Locate the cell with the specified text and output its (x, y) center coordinate. 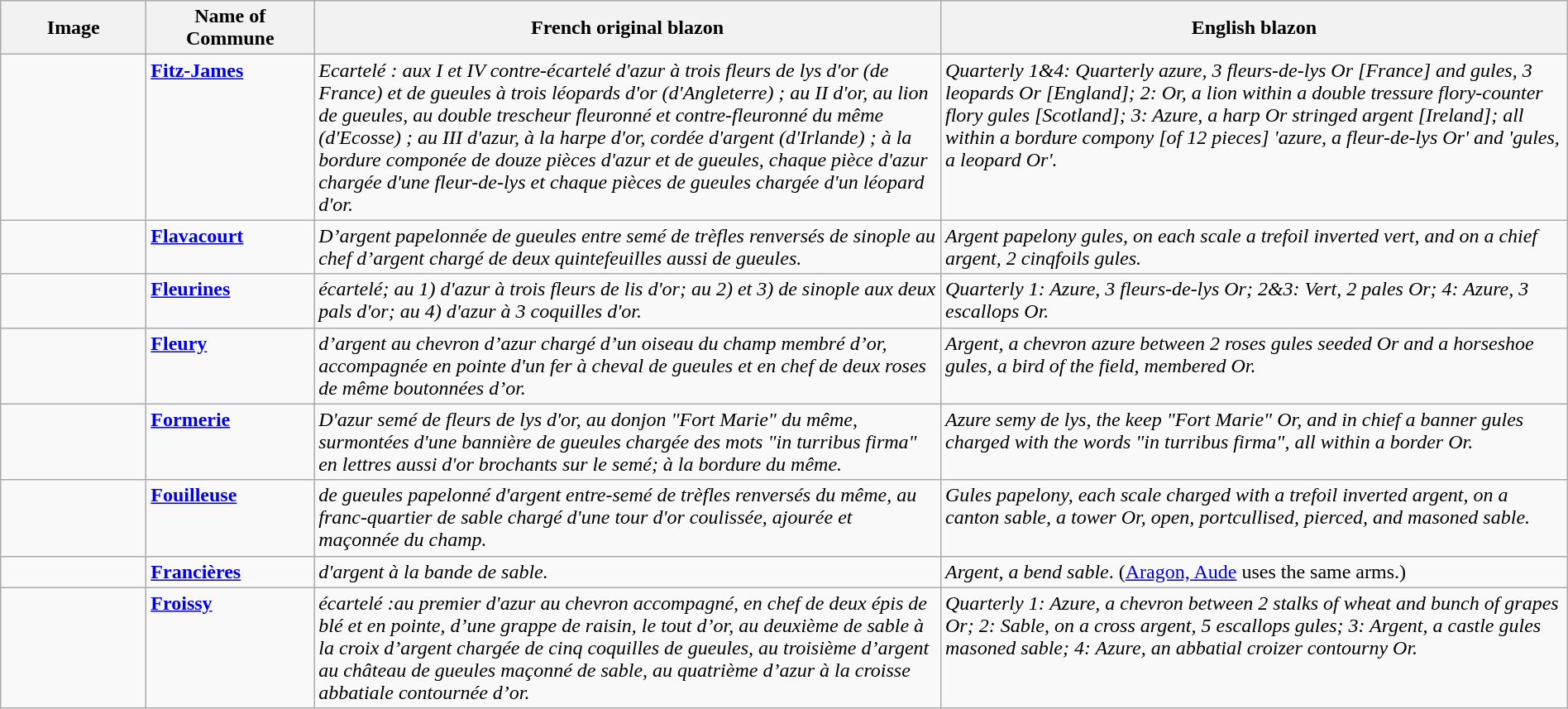
écartelé; au 1) d'azur à trois fleurs de lis d'or; au 2) et 3) de sinople aux deux pals d'or; au 4) d'azur à 3 coquilles d'or. (628, 301)
English blazon (1254, 28)
d'argent à la bande de sable. (628, 572)
Fleurines (230, 301)
Image (74, 28)
Argent, a chevron azure between 2 roses gules seeded Or and a horseshoe gules, a bird of the field, membered Or. (1254, 366)
Gules papelony, each scale charged with a trefoil inverted argent, on a canton sable, a tower Or, open, portcullised, pierced, and masoned sable. (1254, 518)
French original blazon (628, 28)
Quarterly 1: Azure, 3 fleurs-de-lys Or; 2&3: Vert, 2 pales Or; 4: Azure, 3 escallops Or. (1254, 301)
Francières (230, 572)
Argent papelony gules, on each scale a trefoil inverted vert, and on a chief argent, 2 cinqfoils gules. (1254, 247)
Fitz-James (230, 137)
Froissy (230, 648)
D’argent papelonnée de gueules entre semé de trèfles renversés de sinople au chef d’argent chargé de deux quintefeuilles aussi de gueules. (628, 247)
Formerie (230, 442)
Flavacourt (230, 247)
Argent, a bend sable. (Aragon, Aude uses the same arms.) (1254, 572)
Fleury (230, 366)
Azure semy de lys, the keep "Fort Marie" Or, and in chief a banner gules charged with the words "in turribus firma", all within a border Or. (1254, 442)
Name of Commune (230, 28)
Fouilleuse (230, 518)
